From the cell containing the given text, extract its center point as (X, Y) coordinate. 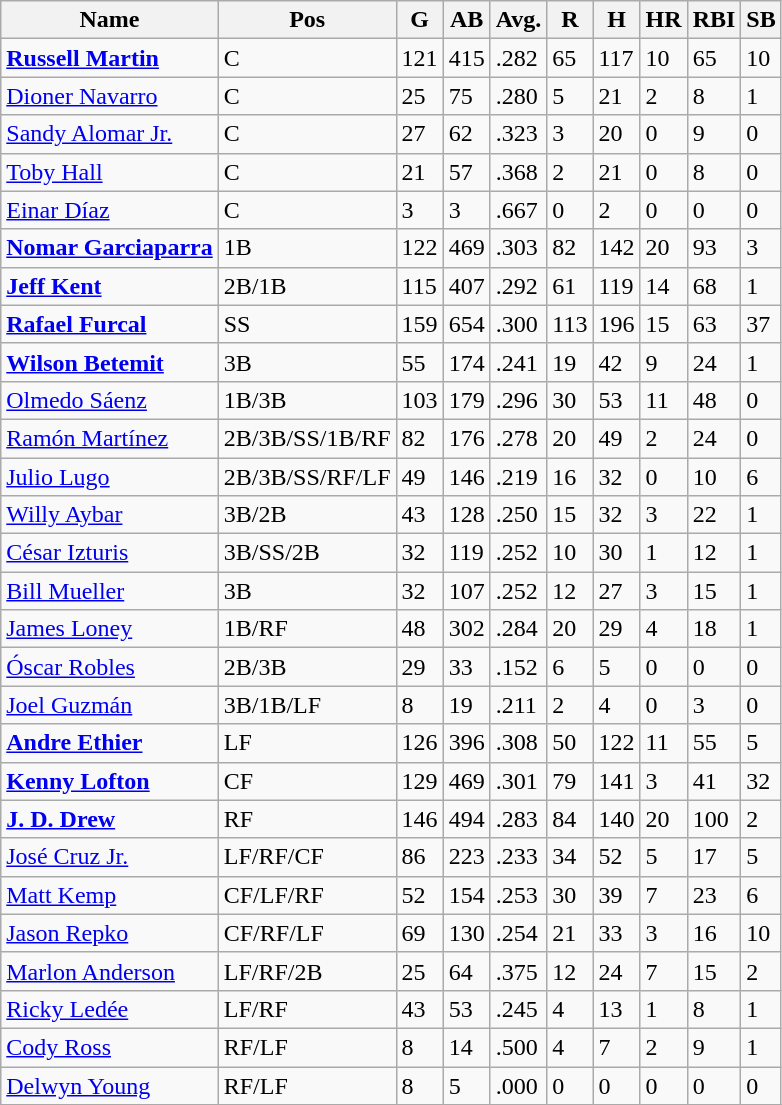
AB (466, 20)
128 (466, 515)
Jason Repko (110, 933)
117 (616, 58)
.308 (518, 743)
CF/LF/RF (307, 895)
.219 (518, 477)
42 (616, 362)
LF/RF/CF (307, 857)
.296 (518, 400)
SB (761, 20)
Cody Ross (110, 1047)
Olmedo Sáenz (110, 400)
2B/3B (307, 667)
CF (307, 781)
654 (466, 324)
RBI (714, 20)
HR (664, 20)
1B/RF (307, 629)
62 (466, 134)
68 (714, 286)
141 (616, 781)
2B/1B (307, 286)
3B/2B (307, 515)
SS (307, 324)
.667 (518, 210)
Wilson Betemit (110, 362)
.500 (518, 1047)
Marlon Anderson (110, 971)
James Loney (110, 629)
.301 (518, 781)
.282 (518, 58)
126 (420, 743)
3B/SS/2B (307, 553)
100 (714, 819)
.254 (518, 933)
39 (616, 895)
41 (714, 781)
.292 (518, 286)
Bill Mueller (110, 591)
415 (466, 58)
Nomar Garciaparra (110, 248)
69 (420, 933)
174 (466, 362)
.211 (518, 705)
179 (466, 400)
37 (761, 324)
18 (714, 629)
Joel Guzmán (110, 705)
Einar Díaz (110, 210)
142 (616, 248)
R (570, 20)
.250 (518, 515)
.245 (518, 1009)
César Izturis (110, 553)
Rafael Furcal (110, 324)
79 (570, 781)
396 (466, 743)
G (420, 20)
LF (307, 743)
Matt Kemp (110, 895)
407 (466, 286)
Jeff Kent (110, 286)
Russell Martin (110, 58)
13 (616, 1009)
.241 (518, 362)
107 (466, 591)
103 (420, 400)
.323 (518, 134)
154 (466, 895)
57 (466, 172)
.368 (518, 172)
22 (714, 515)
.284 (518, 629)
J. D. Drew (110, 819)
64 (466, 971)
75 (466, 96)
LF/RF/2B (307, 971)
Avg. (518, 20)
CF/RF/LF (307, 933)
23 (714, 895)
.253 (518, 895)
196 (616, 324)
61 (570, 286)
LF/RF (307, 1009)
.000 (518, 1085)
159 (420, 324)
63 (714, 324)
2B/3B/SS/1B/RF (307, 438)
2B/3B/SS/RF/LF (307, 477)
Name (110, 20)
.278 (518, 438)
.300 (518, 324)
Willy Aybar (110, 515)
176 (466, 438)
129 (420, 781)
.280 (518, 96)
.375 (518, 971)
113 (570, 324)
Óscar Robles (110, 667)
José Cruz Jr. (110, 857)
93 (714, 248)
34 (570, 857)
223 (466, 857)
Sandy Alomar Jr. (110, 134)
86 (420, 857)
121 (420, 58)
Andre Ethier (110, 743)
RF (307, 819)
.152 (518, 667)
1B/3B (307, 400)
Ramón Martínez (110, 438)
302 (466, 629)
.233 (518, 857)
H (616, 20)
115 (420, 286)
Delwyn Young (110, 1085)
84 (570, 819)
.303 (518, 248)
494 (466, 819)
Toby Hall (110, 172)
17 (714, 857)
Pos (307, 20)
Julio Lugo (110, 477)
130 (466, 933)
140 (616, 819)
Ricky Ledée (110, 1009)
1B (307, 248)
50 (570, 743)
Kenny Lofton (110, 781)
3B/1B/LF (307, 705)
.283 (518, 819)
Dioner Navarro (110, 96)
